Return the (X, Y) coordinate for the center point of the cell that contains the specified text.  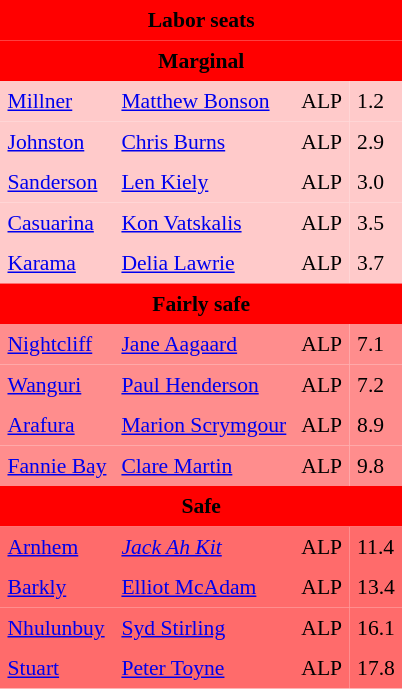
Wanguri (57, 384)
Millner (57, 101)
Nhulunbuy (57, 627)
Syd Stirling (204, 627)
Clare Martin (204, 465)
Labor seats (201, 20)
Delia Lawrie (204, 263)
Arafura (57, 425)
Safe (201, 506)
Elliot McAdam (204, 587)
Fannie Bay (57, 465)
Arnhem (57, 546)
Stuart (57, 668)
Chris Burns (204, 141)
Marginal (201, 60)
Nightcliff (57, 344)
Len Kiely (204, 182)
Paul Henderson (204, 384)
Casuarina (57, 222)
Jane Aagaard (204, 344)
Karama (57, 263)
Jack Ah Kit (204, 546)
Matthew Bonson (204, 101)
Barkly (57, 587)
Peter Toyne (204, 668)
Sanderson (57, 182)
Fairly safe (201, 303)
Johnston (57, 141)
Marion Scrymgour (204, 425)
Kon Vatskalis (204, 222)
